Detect which cell encompasses the target text, then output its [X, Y] center coordinate. 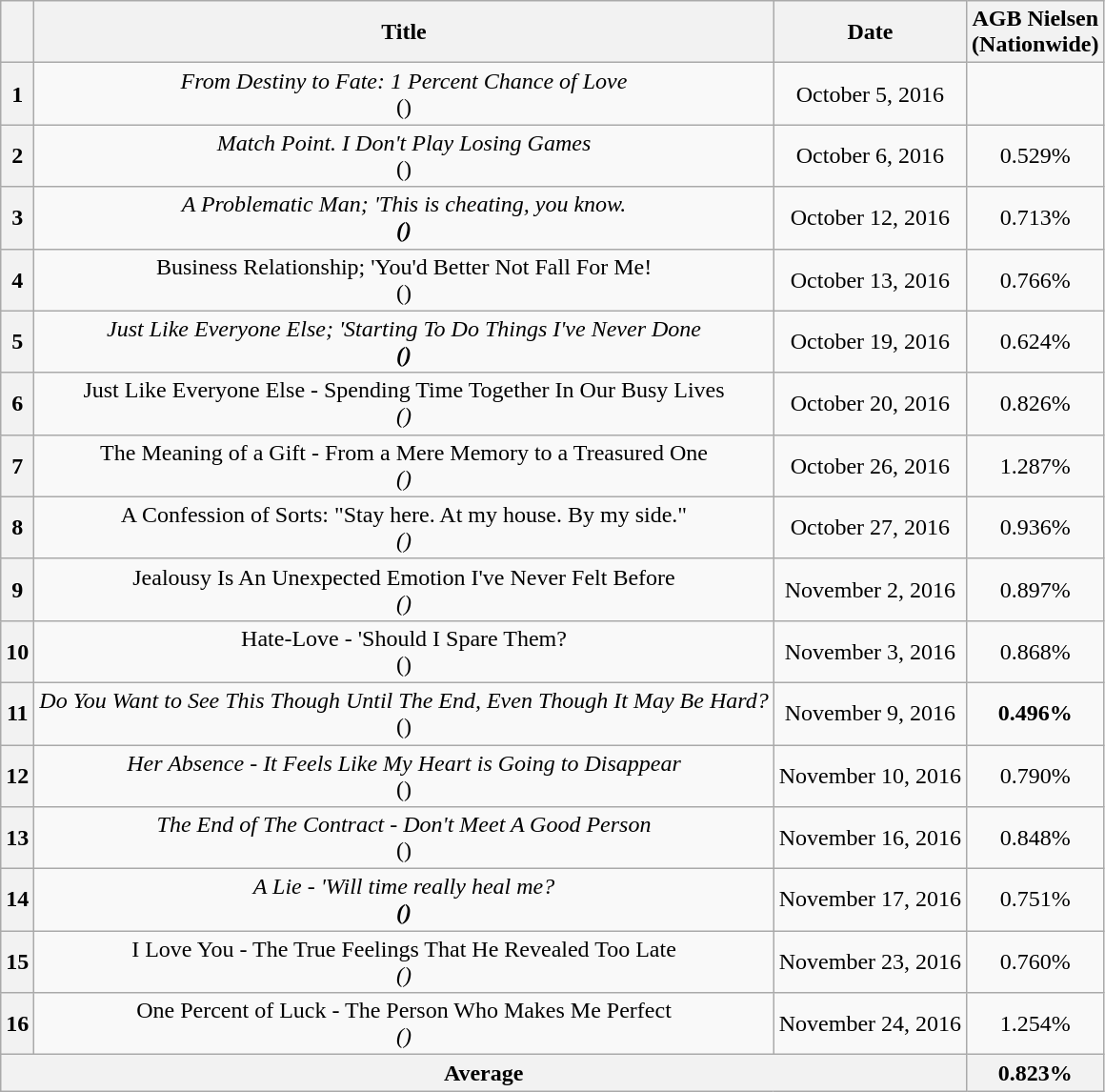
Just Like Everyone Else; 'Starting To Do Things I've Never Done () [404, 341]
0.624% [1035, 341]
15 [17, 962]
8 [17, 528]
0.529% [1035, 156]
October 19, 2016 [870, 341]
Match Point. I Don't Play Losing Games () [404, 156]
0.760% [1035, 962]
A Problematic Man; 'This is cheating, you know. () [404, 217]
October 12, 2016 [870, 217]
14 [17, 900]
5 [17, 341]
Just Like Everyone Else - Spending Time Together In Our Busy Lives () [404, 404]
October 5, 2016 [870, 93]
Jealousy Is An Unexpected Emotion I've Never Felt Before () [404, 589]
0.766% [1035, 280]
I Love You - The True Feelings That He Revealed Too Late () [404, 962]
A Confession of Sorts: "Stay here. At my house. By my side." () [404, 528]
One Percent of Luck - The Person Who Makes Me Perfect () [404, 1023]
Title [404, 32]
A Lie - 'Will time really heal me? () [404, 900]
0.848% [1035, 839]
0.823% [1035, 1073]
0.751% [1035, 900]
October 27, 2016 [870, 528]
November 9, 2016 [870, 713]
From Destiny to Fate: 1 Percent Chance of Love () [404, 93]
October 20, 2016 [870, 404]
13 [17, 839]
10 [17, 652]
0.713% [1035, 217]
0.496% [1035, 713]
4 [17, 280]
1.287% [1035, 465]
Average [484, 1073]
3 [17, 217]
9 [17, 589]
0.790% [1035, 776]
0.868% [1035, 652]
November 2, 2016 [870, 589]
0.826% [1035, 404]
October 26, 2016 [870, 465]
Her Absence - It Feels Like My Heart is Going to Disappear () [404, 776]
November 23, 2016 [870, 962]
11 [17, 713]
November 24, 2016 [870, 1023]
Hate-Love - 'Should I Spare Them? () [404, 652]
November 10, 2016 [870, 776]
October 6, 2016 [870, 156]
1.254% [1035, 1023]
AGB Nielsen(Nationwide) [1035, 32]
Do You Want to See This Though Until The End, Even Though It May Be Hard? () [404, 713]
12 [17, 776]
16 [17, 1023]
November 3, 2016 [870, 652]
The End of The Contract - Don't Meet A Good Person () [404, 839]
November 17, 2016 [870, 900]
1 [17, 93]
7 [17, 465]
November 16, 2016 [870, 839]
Date [870, 32]
October 13, 2016 [870, 280]
6 [17, 404]
2 [17, 156]
0.936% [1035, 528]
The Meaning of a Gift - From a Mere Memory to a Treasured One () [404, 465]
0.897% [1035, 589]
Business Relationship; 'You'd Better Not Fall For Me! () [404, 280]
